Determine the (X, Y) coordinate at the center of the cell enclosing the given text.  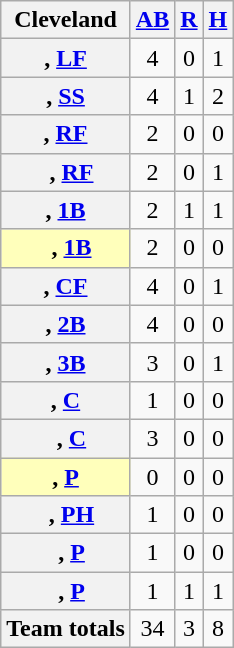
, 2B (66, 324)
8 (218, 629)
, SS (66, 96)
H (218, 20)
Cleveland (66, 20)
, PH (66, 515)
, 3B (66, 362)
, LF (66, 58)
Team totals (66, 629)
AB (152, 20)
34 (152, 629)
, CF (66, 286)
R (189, 20)
